For the text-containing cell, return its midpoint in (x, y) coordinate format. 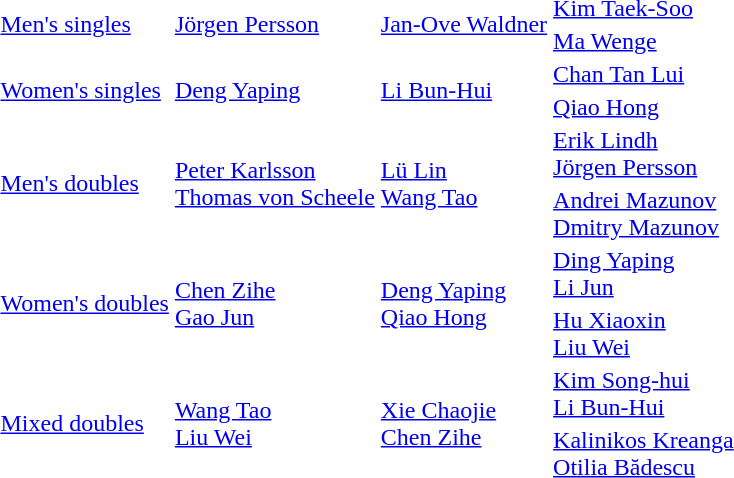
Li Bun-Hui (464, 90)
Peter Karlsson Thomas von Scheele (274, 184)
Chen Zihe Gao Jun (274, 304)
Deng Yaping (274, 90)
Lü Lin Wang Tao (464, 184)
Deng Yaping Qiao Hong (464, 304)
